Locate the cell with the specified text and output its [X, Y] center coordinate. 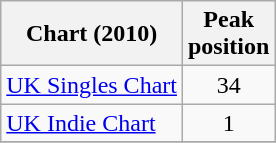
34 [228, 85]
Chart (2010) [92, 34]
UK Indie Chart [92, 123]
Peakposition [228, 34]
UK Singles Chart [92, 85]
1 [228, 123]
